Locate the cell with the specified text and output its (x, y) center coordinate. 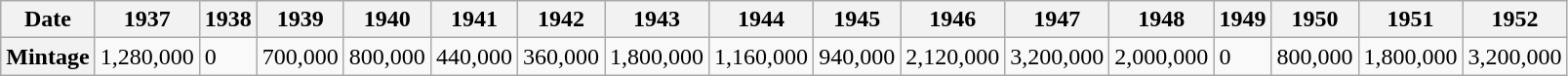
1944 (761, 19)
1951 (1411, 19)
1948 (1161, 19)
1943 (658, 19)
1937 (146, 19)
1946 (952, 19)
1947 (1058, 19)
1,280,000 (146, 57)
1938 (228, 19)
Mintage (48, 57)
1939 (301, 19)
2,120,000 (952, 57)
440,000 (474, 57)
1942 (560, 19)
2,000,000 (1161, 57)
1,160,000 (761, 57)
1941 (474, 19)
940,000 (857, 57)
1950 (1315, 19)
700,000 (301, 57)
1940 (386, 19)
1952 (1514, 19)
1945 (857, 19)
360,000 (560, 57)
1949 (1243, 19)
Date (48, 19)
